Detect which cell encompasses the target text, then output its (x, y) center coordinate. 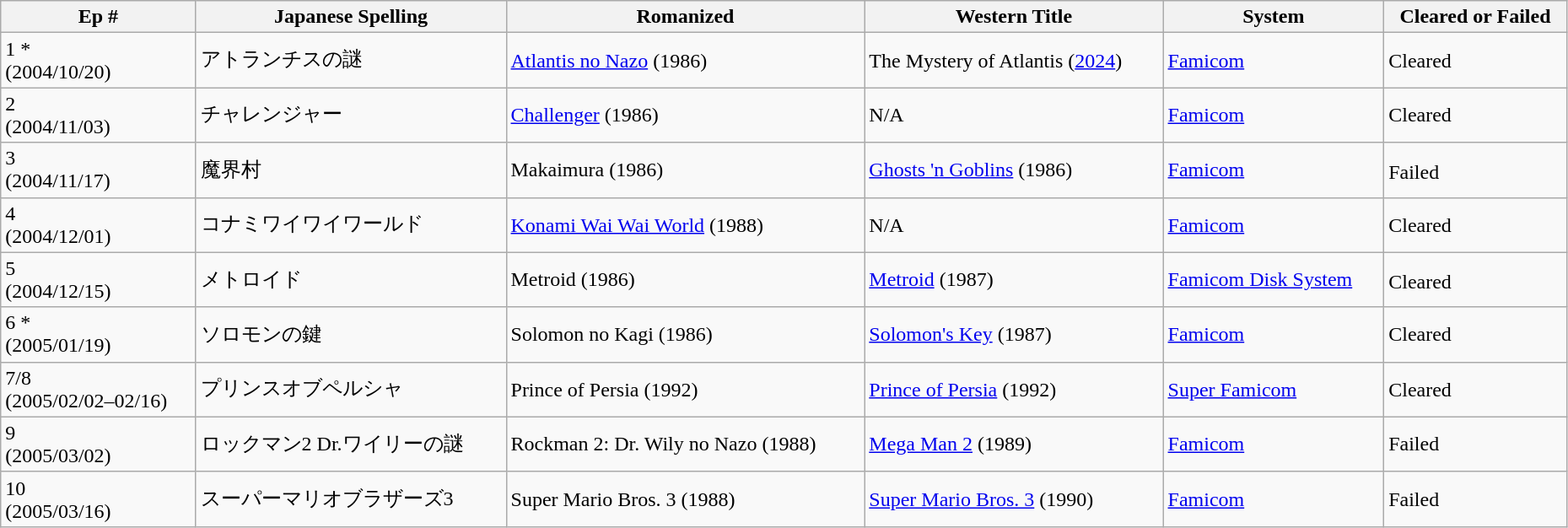
Rockman 2: Dr. Wily no Nazo (1988) (685, 444)
The Mystery of Atlantis (2024) (1014, 61)
Super Mario Bros. 3 (1990) (1014, 499)
Solomon's Key (1987) (1014, 334)
メトロイド (351, 280)
アトランチスの謎 (351, 61)
System (1274, 17)
9(2005/03/02) (98, 444)
10(2005/03/16) (98, 499)
7/8(2005/02/02–02/16) (98, 390)
Western Title (1014, 17)
Metroid (1987) (1014, 280)
3(2004/11/17) (98, 170)
Makaimura (1986) (685, 170)
コナミワイワイワールド (351, 224)
ロックマン2 Dr.ワイリーの謎 (351, 444)
1 *(2004/10/20) (98, 61)
Mega Man 2 (1989) (1014, 444)
6 *(2005/01/19) (98, 334)
Super Mario Bros. 3 (1988) (685, 499)
Ghosts 'n Goblins (1986) (1014, 170)
Atlantis no Nazo (1986) (685, 61)
Ep # (98, 17)
ソロモンの鍵 (351, 334)
Cleared or Failed (1476, 17)
チャレンジャー (351, 115)
2(2004/11/03) (98, 115)
Famicom Disk System (1274, 280)
スーパーマリオブラザーズ3 (351, 499)
Metroid (1986) (685, 280)
Japanese Spelling (351, 17)
4(2004/12/01) (98, 224)
プリンスオブペルシャ (351, 390)
Super Famicom (1274, 390)
魔界村 (351, 170)
5(2004/12/15) (98, 280)
Solomon no Kagi (1986) (685, 334)
Challenger (1986) (685, 115)
Romanized (685, 17)
Konami Wai Wai World (1988) (685, 224)
